Find where the given text appears and provide that cell's center as (x, y) coordinate. 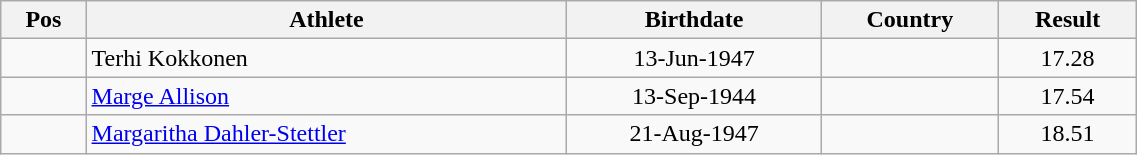
13-Sep-1944 (694, 96)
Result (1067, 20)
Marge Allison (326, 96)
Pos (44, 20)
17.54 (1067, 96)
13-Jun-1947 (694, 58)
18.51 (1067, 134)
17.28 (1067, 58)
Birthdate (694, 20)
Country (910, 20)
Terhi Kokkonen (326, 58)
Margaritha Dahler-Stettler (326, 134)
21-Aug-1947 (694, 134)
Athlete (326, 20)
